Locate the cell with the specified text and output its [X, Y] center coordinate. 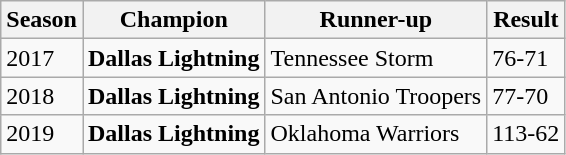
Tennessee Storm [376, 58]
113-62 [526, 134]
San Antonio Troopers [376, 96]
Result [526, 20]
77-70 [526, 96]
2018 [42, 96]
2017 [42, 58]
76-71 [526, 58]
Oklahoma Warriors [376, 134]
Season [42, 20]
Champion [173, 20]
Runner-up [376, 20]
2019 [42, 134]
